Output the [X, Y] coordinate of the center of the cell containing the given text.  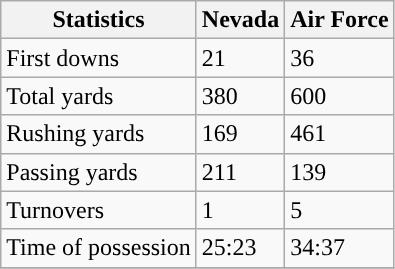
First downs [99, 58]
Air Force [340, 20]
Passing yards [99, 172]
Rushing yards [99, 134]
Time of possession [99, 248]
380 [240, 96]
34:37 [340, 248]
211 [240, 172]
Nevada [240, 20]
Total yards [99, 96]
461 [340, 134]
1 [240, 210]
5 [340, 210]
Statistics [99, 20]
Turnovers [99, 210]
25:23 [240, 248]
21 [240, 58]
169 [240, 134]
139 [340, 172]
600 [340, 96]
36 [340, 58]
